Provide the (X, Y) coordinate of the cell's center where the given text is located.  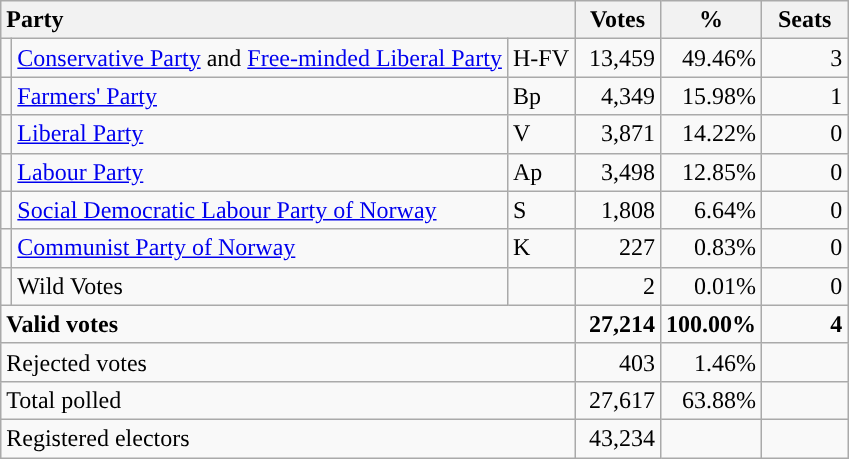
Farmers' Party (260, 96)
Registered electors (288, 438)
4,349 (617, 96)
100.00% (712, 324)
K (540, 248)
3 (805, 58)
14.22% (712, 134)
6.64% (712, 210)
Ap (540, 172)
63.88% (712, 400)
15.98% (712, 96)
Liberal Party (260, 134)
2 (617, 286)
Rejected votes (288, 362)
43,234 (617, 438)
1 (805, 96)
27,617 (617, 400)
49.46% (712, 58)
3,498 (617, 172)
Seats (805, 20)
227 (617, 248)
0.01% (712, 286)
403 (617, 362)
Total polled (288, 400)
V (540, 134)
Conservative Party and Free-minded Liberal Party (260, 58)
Wild Votes (260, 286)
Labour Party (260, 172)
1.46% (712, 362)
Party (288, 20)
13,459 (617, 58)
% (712, 20)
27,214 (617, 324)
3,871 (617, 134)
Communist Party of Norway (260, 248)
4 (805, 324)
Bp (540, 96)
12.85% (712, 172)
1,808 (617, 210)
Votes (617, 20)
S (540, 210)
Social Democratic Labour Party of Norway (260, 210)
0.83% (712, 248)
H-FV (540, 58)
Valid votes (288, 324)
